Identify which cell holds the provided text, then report its (X, Y) central coordinate. 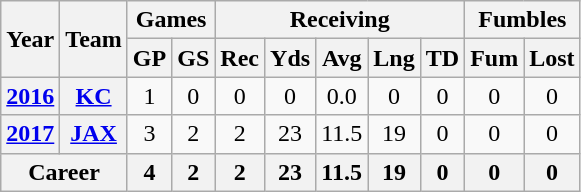
4 (149, 172)
Team (94, 39)
Games (170, 20)
KC (94, 96)
GP (149, 58)
Career (64, 172)
2016 (30, 96)
Lng (394, 58)
Receiving (340, 20)
Year (30, 39)
GS (194, 58)
Fum (494, 58)
Rec (240, 58)
1 (149, 96)
Lost (552, 58)
JAX (94, 134)
0.0 (342, 96)
Yds (290, 58)
Fumbles (522, 20)
2017 (30, 134)
Avg (342, 58)
TD (442, 58)
3 (149, 134)
